Search for the cell housing the specified text and yield its (X, Y) center coordinate. 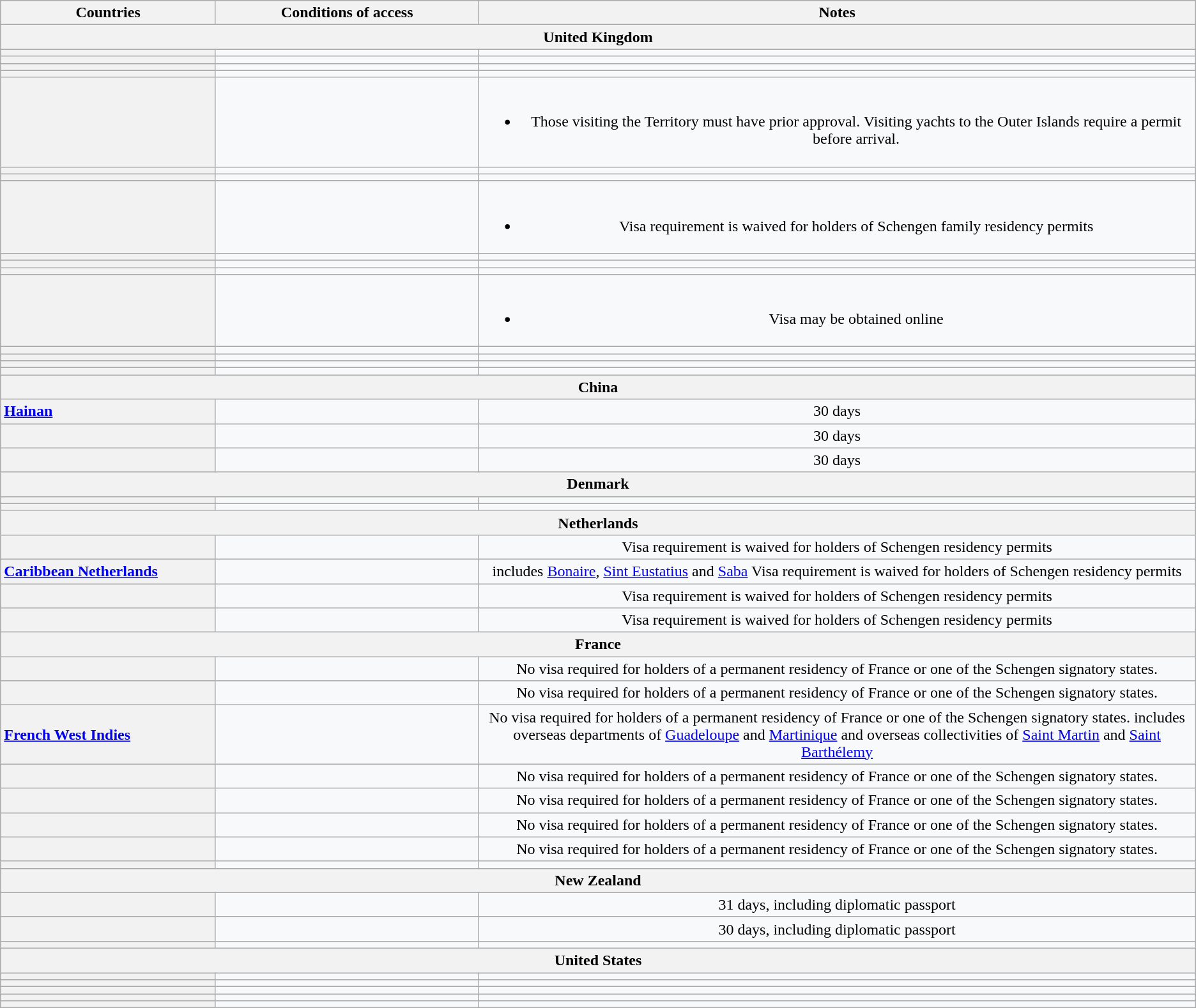
Notes (837, 13)
United Kingdom (598, 37)
Those visiting the Territory must have prior approval. Visiting yachts to the Outer Islands require a permit before arrival. (837, 122)
includes Bonaire, Sint Eustatius and Saba Visa requirement is waived for holders of Schengen residency permits (837, 571)
United States (598, 960)
Denmark (598, 484)
Conditions of access (346, 13)
Countries (109, 13)
France (598, 645)
30 days, including diplomatic passport (837, 929)
Hainan (109, 411)
31 days, including diplomatic passport (837, 905)
Visa may be obtained online (837, 310)
Caribbean Netherlands (109, 571)
New Zealand (598, 880)
Netherlands (598, 523)
French West Indies (109, 735)
China (598, 387)
Visa requirement is waived for holders of Schengen family residency permits (837, 217)
